Scan for the cell matching the given text and deliver its (x, y) coordinate at center. 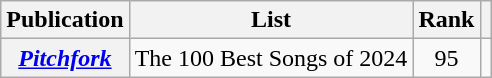
95 (446, 58)
The 100 Best Songs of 2024 (271, 58)
List (271, 20)
Rank (446, 20)
Publication (65, 20)
Pitchfork (65, 58)
